Detect which cell encompasses the target text, then output its [X, Y] center coordinate. 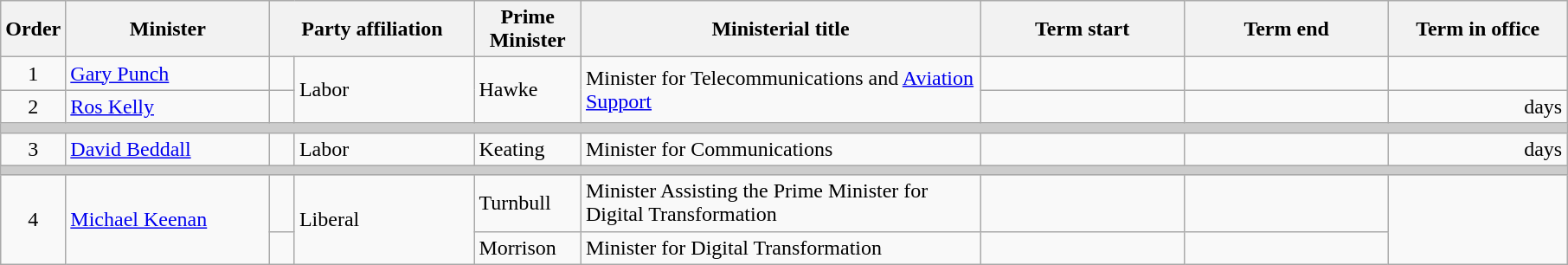
Term in office [1478, 29]
Turnbull [528, 203]
Minister for Communications [781, 149]
Order [33, 29]
Gary Punch [168, 74]
Minister Assisting the Prime Minister for Digital Transformation [781, 203]
Ministerial title [781, 29]
Minister for Digital Transformation [781, 248]
David Beddall [168, 149]
Minister for Telecommunications and Aviation Support [781, 90]
Party affiliation [372, 29]
4 [33, 220]
Term start [1083, 29]
1 [33, 74]
Ros Kelly [168, 107]
Prime Minister [528, 29]
Morrison [528, 248]
Term end [1287, 29]
Liberal [384, 220]
Minister [168, 29]
Michael Keenan [168, 220]
2 [33, 107]
Keating [528, 149]
3 [33, 149]
Hawke [528, 90]
